Detect which cell encompasses the target text, then output its [x, y] center coordinate. 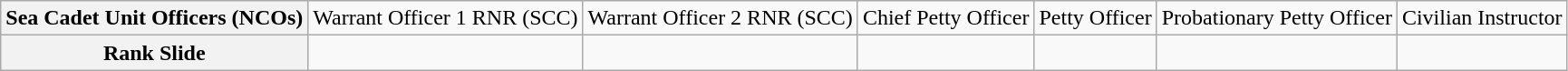
Warrant Officer 1 RNR (SCC) [446, 18]
Warrant Officer 2 RNR (SCC) [720, 18]
Chief Petty Officer [946, 18]
Petty Officer [1095, 18]
Sea Cadet Unit Officers (NCOs) [154, 18]
Probationary Petty Officer [1276, 18]
Rank Slide [154, 53]
Civilian Instructor [1482, 18]
